Determine the (x, y) coordinate at the center of the cell enclosing the given text.  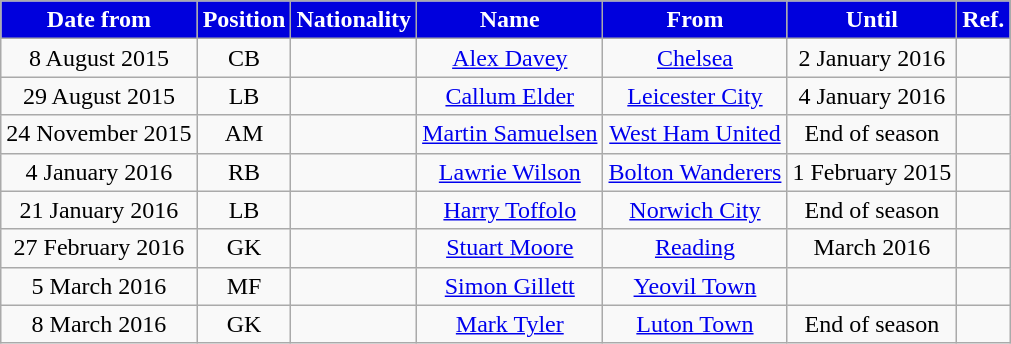
2 January 2016 (872, 58)
Bolton Wanderers (695, 172)
Norwich City (695, 210)
Ref. (984, 20)
Leicester City (695, 96)
March 2016 (872, 248)
8 August 2015 (99, 58)
West Ham United (695, 134)
Date from (99, 20)
Lawrie Wilson (510, 172)
From (695, 20)
AM (244, 134)
1 February 2015 (872, 172)
RB (244, 172)
Simon Gillett (510, 286)
Martin Samuelsen (510, 134)
27 February 2016 (99, 248)
Callum Elder (510, 96)
Mark Tyler (510, 324)
8 March 2016 (99, 324)
Luton Town (695, 324)
21 January 2016 (99, 210)
Alex Davey (510, 58)
Name (510, 20)
Until (872, 20)
Nationality (354, 20)
CB (244, 58)
Yeovil Town (695, 286)
Position (244, 20)
MF (244, 286)
Harry Toffolo (510, 210)
Stuart Moore (510, 248)
Reading (695, 248)
24 November 2015 (99, 134)
29 August 2015 (99, 96)
Chelsea (695, 58)
5 March 2016 (99, 286)
